Output the (x, y) coordinate of the center of the cell containing the given text.  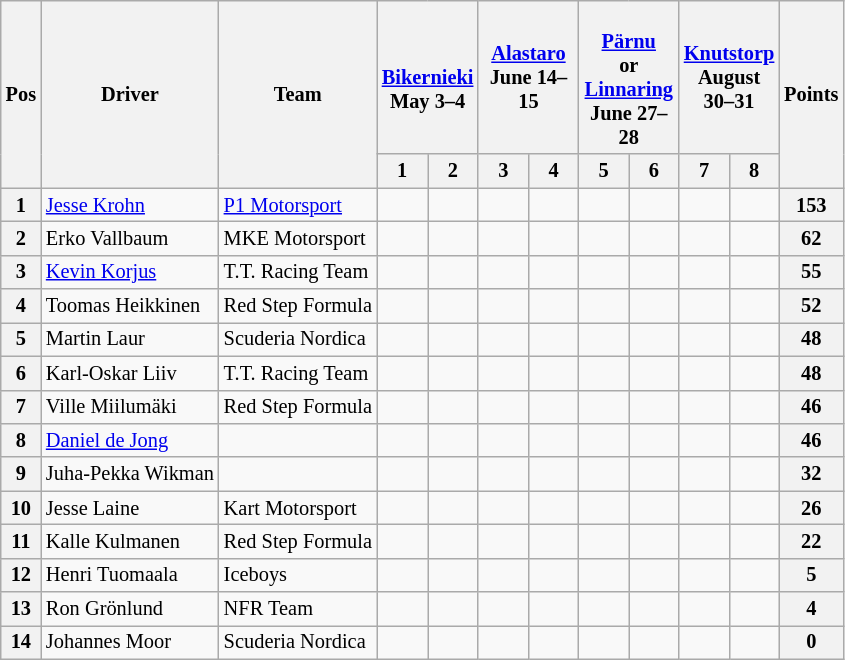
62 (811, 238)
NFR Team (298, 609)
Kevin Korjus (130, 272)
Ron Grönlund (130, 609)
22 (811, 541)
BikerniekiMay 3–4 (428, 77)
KnutstorpAugust 30–31 (729, 77)
0 (811, 642)
52 (811, 306)
Ville Miilumäki (130, 407)
Iceboys (298, 575)
Erko Vallbaum (130, 238)
14 (21, 642)
Daniel de Jong (130, 440)
Jesse Laine (130, 508)
Henri Tuomaala (130, 575)
10 (21, 508)
26 (811, 508)
Kalle Kulmanen (130, 541)
12 (21, 575)
Pos (21, 94)
Kart Motorsport (298, 508)
MKE Motorsport (298, 238)
Martin Laur (130, 339)
Johannes Moor (130, 642)
153 (811, 205)
13 (21, 609)
Driver (130, 94)
Jesse Krohn (130, 205)
55 (811, 272)
Pärnu or LinnaringJune 27–28 (629, 77)
32 (811, 474)
Team (298, 94)
P1 Motorsport (298, 205)
9 (21, 474)
Toomas Heikkinen (130, 306)
AlastaroJune 14–15 (528, 77)
Karl-Oskar Liiv (130, 373)
Points (811, 94)
Juha-Pekka Wikman (130, 474)
11 (21, 541)
